Find where the given text appears and provide that cell's center as (X, Y) coordinate. 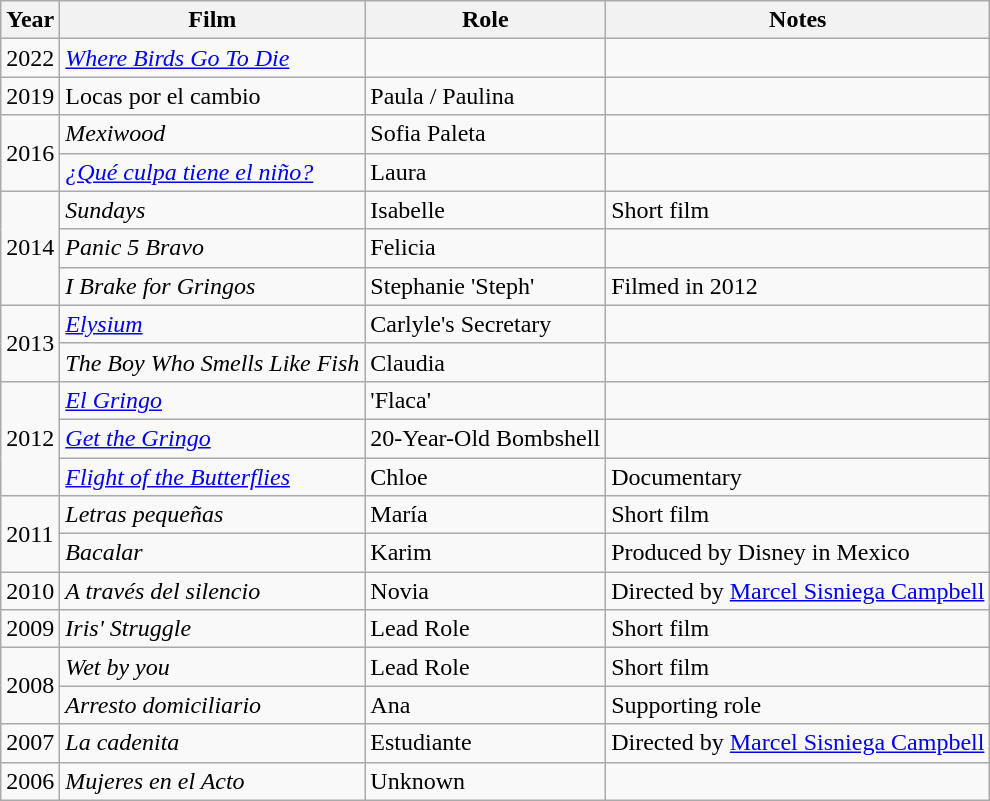
¿Qué culpa tiene el niño? (212, 172)
A través del silencio (212, 591)
Novia (486, 591)
Sundays (212, 210)
Panic 5 Bravo (212, 248)
2010 (30, 591)
2013 (30, 343)
I Brake for Gringos (212, 286)
Unknown (486, 781)
Documentary (798, 477)
Letras pequeñas (212, 515)
Laura (486, 172)
2011 (30, 534)
Carlyle's Secretary (486, 324)
Sofia Paleta (486, 134)
Karim (486, 553)
2022 (30, 58)
2014 (30, 248)
Mexiwood (212, 134)
Isabelle (486, 210)
Arresto domiciliario (212, 705)
Stephanie 'Steph' (486, 286)
Paula / Paulina (486, 96)
Film (212, 20)
20-Year-Old Bombshell (486, 438)
Get the Gringo (212, 438)
María (486, 515)
Mujeres en el Acto (212, 781)
2016 (30, 153)
Wet by you (212, 667)
Estudiante (486, 743)
Ana (486, 705)
El Gringo (212, 400)
Claudia (486, 362)
Elysium (212, 324)
Flight of the Butterflies (212, 477)
2008 (30, 686)
'Flaca' (486, 400)
2007 (30, 743)
Felicia (486, 248)
Bacalar (212, 553)
2006 (30, 781)
The Boy Who Smells Like Fish (212, 362)
Supporting role (798, 705)
Locas por el cambio (212, 96)
2012 (30, 438)
Chloe (486, 477)
Produced by Disney in Mexico (798, 553)
Filmed in 2012 (798, 286)
2019 (30, 96)
Year (30, 20)
Notes (798, 20)
Role (486, 20)
Where Birds Go To Die (212, 58)
La cadenita (212, 743)
Iris' Struggle (212, 629)
2009 (30, 629)
